Locate the cell with the specified text and output its [x, y] center coordinate. 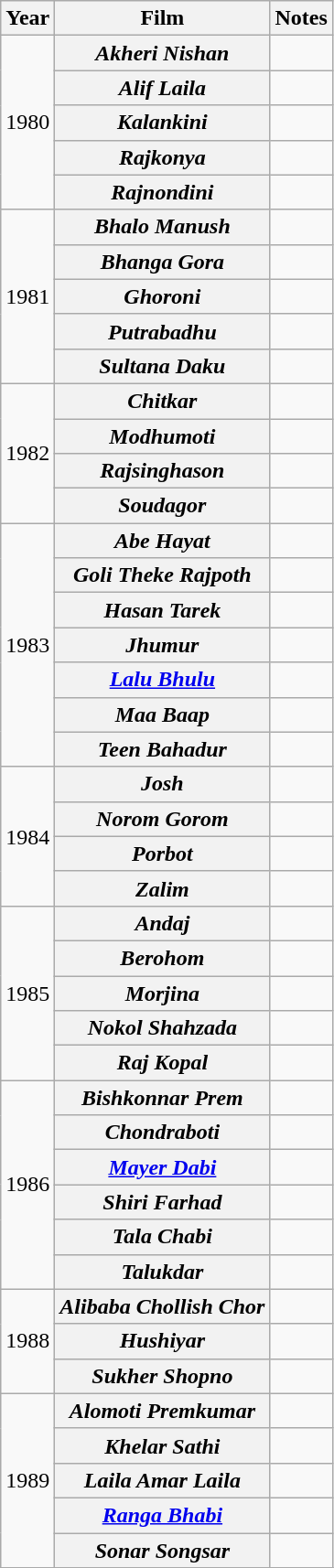
Akheri Nishan [163, 53]
Chitkar [163, 401]
Modhumoti [163, 436]
Tala Chabi [163, 1237]
1982 [27, 453]
Talukdar [163, 1272]
Teen Bahadur [163, 749]
Hasan Tarek [163, 610]
Sukher Shopno [163, 1376]
Bishkonnar Prem [163, 1098]
1986 [27, 1185]
Khelar Sathi [163, 1445]
Mayer Dabi [163, 1167]
Goli Theke Rajpoth [163, 575]
Maa Baap [163, 714]
Ranga Bhabi [163, 1515]
Laila Amar Laila [163, 1480]
Berohom [163, 958]
Kalankini [163, 123]
1989 [27, 1480]
1980 [27, 123]
Andaj [163, 923]
Morjina [163, 993]
Sonar Songsar [163, 1551]
Bhanga Gora [163, 262]
Alibaba Chollish Chor [163, 1306]
Rajnondini [163, 192]
Film [163, 18]
Nokol Shahzada [163, 1028]
1988 [27, 1341]
Chondraboti [163, 1133]
1985 [27, 993]
Sultana Daku [163, 366]
1984 [27, 836]
Shiri Farhad [163, 1202]
Ghoroni [163, 296]
Soudagor [163, 506]
Alif Laila [163, 88]
1981 [27, 296]
Zalim [163, 888]
Josh [163, 784]
Rajsinghason [163, 471]
Rajkonya [163, 157]
Hushiyar [163, 1341]
Bhalo Manush [163, 227]
Year [27, 18]
Abe Hayat [163, 541]
Norom Gorom [163, 819]
Raj Kopal [163, 1063]
1983 [27, 645]
Jhumur [163, 645]
Porbot [163, 854]
Lalu Bhulu [163, 680]
Putrabadhu [163, 331]
Notes [301, 18]
Alomoti Premkumar [163, 1411]
